Locate the cell with the specified text and output its (X, Y) center coordinate. 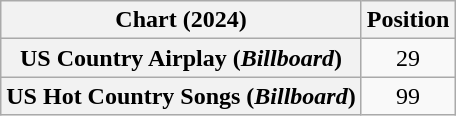
US Hot Country Songs (Billboard) (181, 96)
99 (408, 96)
Chart (2024) (181, 20)
US Country Airplay (Billboard) (181, 58)
Position (408, 20)
29 (408, 58)
